Determine the [x, y] coordinate at the center of the cell enclosing the given text.  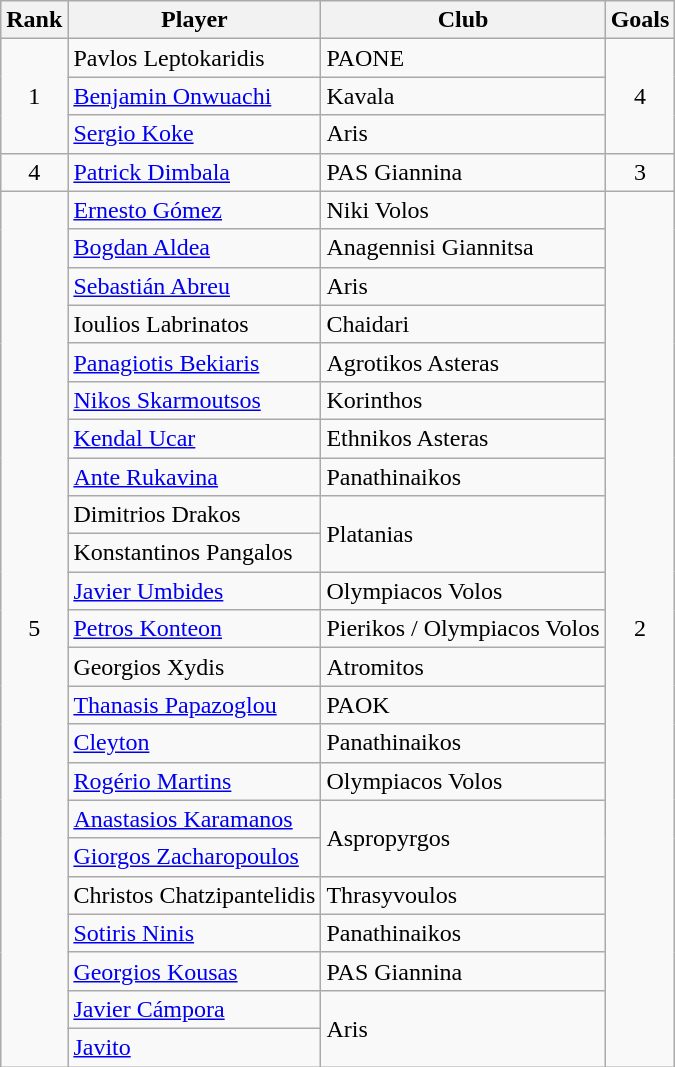
Rank [34, 20]
Bogdan Aldea [194, 248]
Javito [194, 1047]
3 [640, 172]
Thanasis Papazoglou [194, 705]
Javier Umbides [194, 591]
Nikos Skarmoutsos [194, 400]
Platanias [463, 534]
Rogério Martins [194, 781]
Benjamin Onwuachi [194, 96]
Dimitrios Drakos [194, 515]
Georgios Xydis [194, 667]
Anastasios Karamanos [194, 819]
Chaidari [463, 324]
Goals [640, 20]
Thrasyvoulos [463, 895]
Pavlos Leptokaridis [194, 58]
Sebastián Abreu [194, 286]
Javier Cámpora [194, 1009]
Konstantinos Pangalos [194, 553]
Niki Volos [463, 210]
Christos Chatzipantelidis [194, 895]
5 [34, 628]
Player [194, 20]
Ethnikos Asteras [463, 438]
Ioulios Labrinatos [194, 324]
Ernesto Gómez [194, 210]
Atromitos [463, 667]
Ante Rukavina [194, 477]
PAOK [463, 705]
Aspropyrgos [463, 838]
Panagiotis Bekiaris [194, 362]
Cleyton [194, 743]
Club [463, 20]
Kendal Ucar [194, 438]
1 [34, 96]
Κavala [463, 96]
Giorgos Zacharopoulos [194, 857]
Agrotikos Asteras [463, 362]
Petros Konteon [194, 629]
2 [640, 628]
Sotiris Ninis [194, 933]
PAONE [463, 58]
Pierikos / Olympiacos Volos [463, 629]
Sergio Koke [194, 134]
Anagennisi Giannitsa [463, 248]
Korinthos [463, 400]
Georgios Kousas [194, 971]
Patrick Dimbala [194, 172]
